Return (x, y) of the center of cell containing provided text 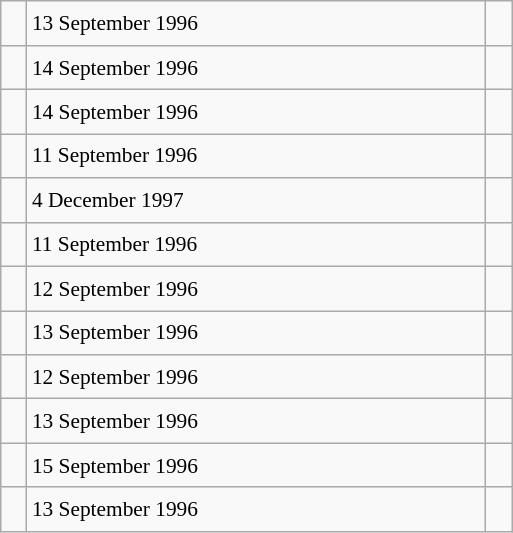
15 September 1996 (256, 465)
4 December 1997 (256, 200)
